Locate the cell with the specified text and output its [x, y] center coordinate. 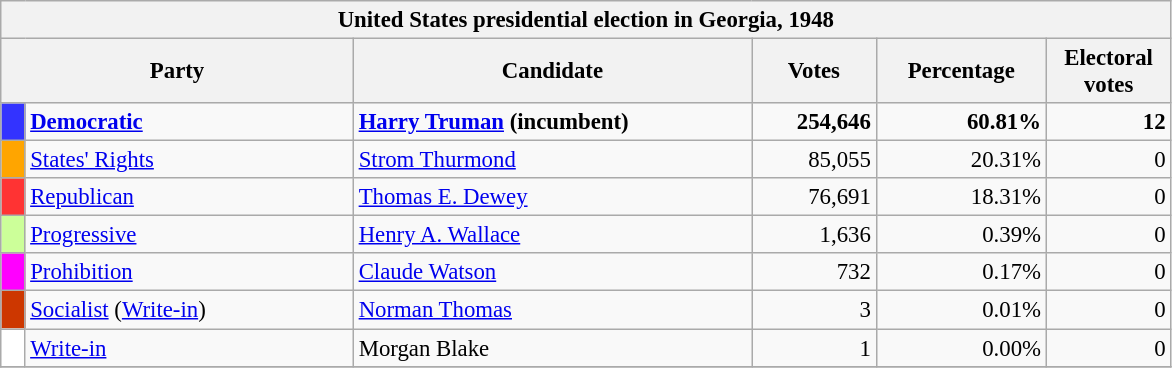
0.17% [961, 273]
254,646 [814, 122]
Morgan Blake [552, 348]
1 [814, 348]
Candidate [552, 72]
0.39% [961, 235]
Write-in [189, 348]
Party [178, 72]
United States presidential election in Georgia, 1948 [586, 20]
Votes [814, 72]
Percentage [961, 72]
Henry A. Wallace [552, 235]
20.31% [961, 160]
0.00% [961, 348]
Claude Watson [552, 273]
732 [814, 273]
Norman Thomas [552, 310]
0.01% [961, 310]
Thomas E. Dewey [552, 197]
76,691 [814, 197]
85,055 [814, 160]
60.81% [961, 122]
Republican [189, 197]
Progressive [189, 235]
Electoral votes [1108, 72]
1,636 [814, 235]
12 [1108, 122]
Harry Truman (incumbent) [552, 122]
Democratic [189, 122]
Socialist (Write-in) [189, 310]
States' Rights [189, 160]
Strom Thurmond [552, 160]
3 [814, 310]
18.31% [961, 197]
Prohibition [189, 273]
